Return [x, y] of the center of cell containing provided text 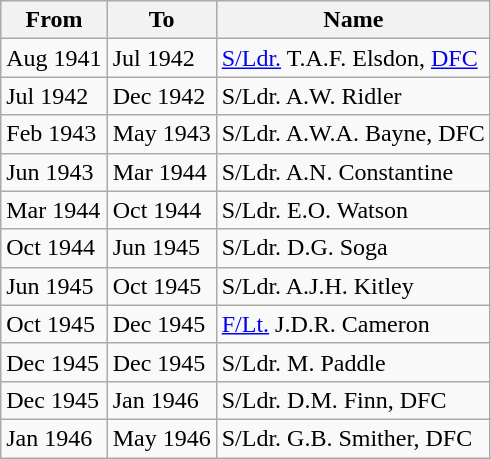
Name [353, 20]
May 1946 [162, 438]
Jun 1943 [54, 172]
S/Ldr. A.N. Constantine [353, 172]
S/Ldr. D.G. Soga [353, 248]
S/Ldr. A.W. Ridler [353, 96]
Dec 1942 [162, 96]
To [162, 20]
Feb 1943 [54, 134]
F/Lt. J.D.R. Cameron [353, 324]
S/Ldr. T.A.F. Elsdon, DFC [353, 58]
From [54, 20]
S/Ldr. A.J.H. Kitley [353, 286]
S/Ldr. M. Paddle [353, 362]
S/Ldr. E.O. Watson [353, 210]
May 1943 [162, 134]
S/Ldr. A.W.A. Bayne, DFC [353, 134]
S/Ldr. G.B. Smither, DFC [353, 438]
S/Ldr. D.M. Finn, DFC [353, 400]
Aug 1941 [54, 58]
